Output the [x, y] coordinate of the center of the cell containing the given text.  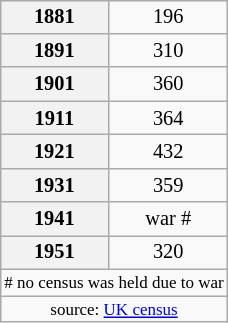
1901 [54, 84]
1891 [54, 51]
1931 [54, 185]
# no census was held due to war [114, 282]
1921 [54, 152]
360 [168, 84]
1951 [54, 253]
432 [168, 152]
source: UK census [114, 309]
1911 [54, 118]
359 [168, 185]
1881 [54, 17]
320 [168, 253]
1941 [54, 219]
310 [168, 51]
364 [168, 118]
196 [168, 17]
war # [168, 219]
